Output the [x, y] coordinate of the center of the cell containing the given text.  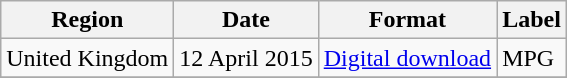
Region [88, 20]
United Kingdom [88, 58]
Date [246, 20]
MPG [532, 58]
12 April 2015 [246, 58]
Digital download [407, 58]
Format [407, 20]
Label [532, 20]
